Provide the [X, Y] coordinate of the cell's center where the given text is located.  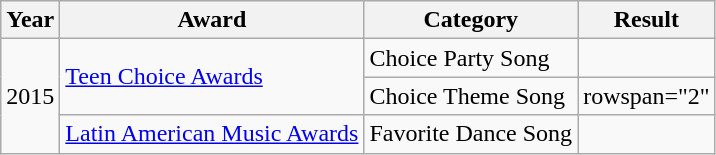
2015 [30, 96]
Award [212, 20]
Category [471, 20]
rowspan="2" [647, 96]
Choice Party Song [471, 58]
Favorite Dance Song [471, 134]
Latin American Music Awards [212, 134]
Result [647, 20]
Year [30, 20]
Choice Theme Song [471, 96]
Teen Choice Awards [212, 77]
